Return [x, y] of the center of cell containing provided text 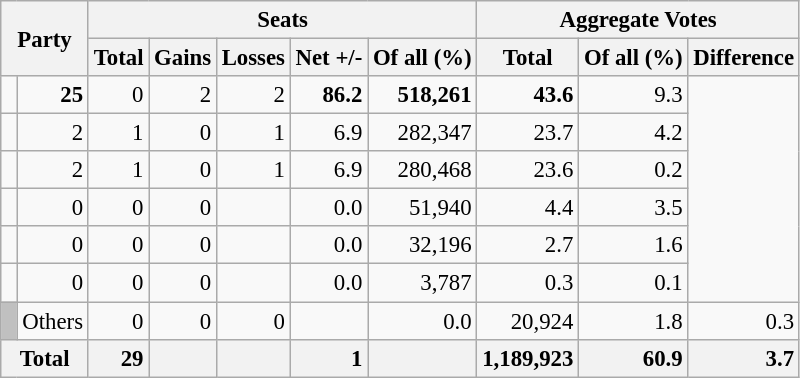
1.8 [634, 321]
1,189,923 [528, 358]
32,196 [422, 245]
4.2 [634, 133]
1.6 [634, 245]
2.7 [528, 245]
Seats [282, 20]
3.5 [634, 208]
23.7 [528, 133]
Others [52, 321]
25 [52, 95]
282,347 [422, 133]
23.6 [528, 170]
Aggregate Votes [638, 20]
4.4 [528, 208]
3.7 [744, 358]
280,468 [422, 170]
60.9 [634, 358]
0.2 [634, 170]
Party [45, 38]
Difference [744, 58]
3,787 [422, 283]
86.2 [328, 95]
Gains [183, 58]
Losses [253, 58]
29 [118, 358]
9.3 [634, 95]
20,924 [528, 321]
43.6 [528, 95]
0.1 [634, 283]
Net +/- [328, 58]
51,940 [422, 208]
518,261 [422, 95]
